Scan for the cell matching the given text and deliver its (X, Y) coordinate at center. 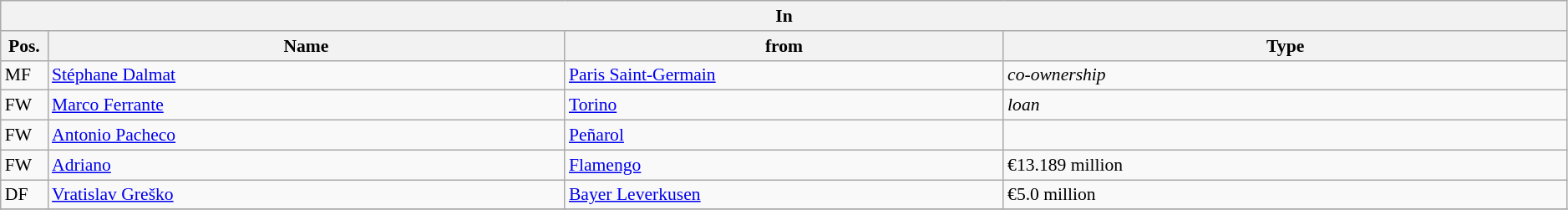
€5.0 million (1285, 195)
co-ownership (1285, 75)
Antonio Pacheco (306, 136)
Bayer Leverkusen (784, 195)
Peñarol (784, 136)
MF (24, 75)
loan (1285, 105)
€13.189 million (1285, 165)
DF (24, 195)
from (784, 46)
Torino (784, 105)
Type (1285, 46)
Adriano (306, 165)
In (784, 16)
Marco Ferrante (306, 105)
Flamengo (784, 165)
Vratislav Greško (306, 195)
Paris Saint-Germain (784, 75)
Stéphane Dalmat (306, 75)
Name (306, 46)
Pos. (24, 46)
